Locate the cell with the specified text and output its [x, y] center coordinate. 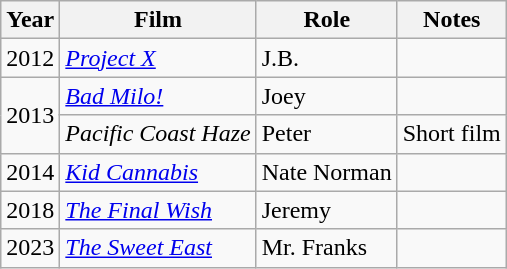
The Final Wish [158, 210]
2014 [30, 172]
2013 [30, 115]
J.B. [326, 58]
The Sweet East [158, 248]
Notes [452, 20]
Kid Cannabis [158, 172]
2012 [30, 58]
Role [326, 20]
Year [30, 20]
Bad Milo! [158, 96]
Pacific Coast Haze [158, 134]
2023 [30, 248]
Nate Norman [326, 172]
Film [158, 20]
Peter [326, 134]
Short film [452, 134]
2018 [30, 210]
Joey [326, 96]
Mr. Franks [326, 248]
Project X [158, 58]
Jeremy [326, 210]
